For the text-containing cell, return its midpoint in [x, y] coordinate format. 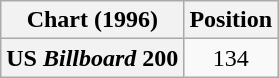
US Billboard 200 [92, 58]
Chart (1996) [92, 20]
Position [231, 20]
134 [231, 58]
